Detect which cell encompasses the target text, then output its [X, Y] center coordinate. 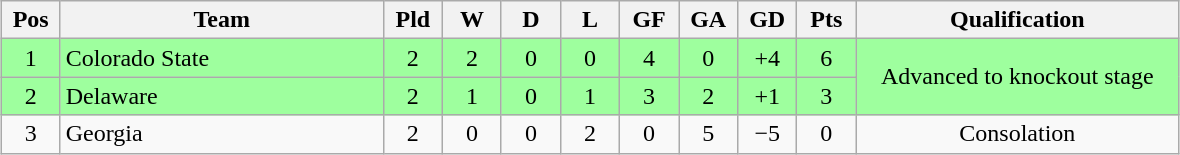
Advanced to knockout stage [1018, 77]
−5 [768, 134]
Georgia [222, 134]
Pts [826, 20]
Delaware [222, 96]
D [530, 20]
6 [826, 58]
GA [708, 20]
4 [650, 58]
Colorado State [222, 58]
Consolation [1018, 134]
+4 [768, 58]
W [472, 20]
GD [768, 20]
Qualification [1018, 20]
Team [222, 20]
Pos [30, 20]
+1 [768, 96]
5 [708, 134]
Pld [412, 20]
GF [650, 20]
L [590, 20]
